Detect which cell encompasses the target text, then output its (X, Y) center coordinate. 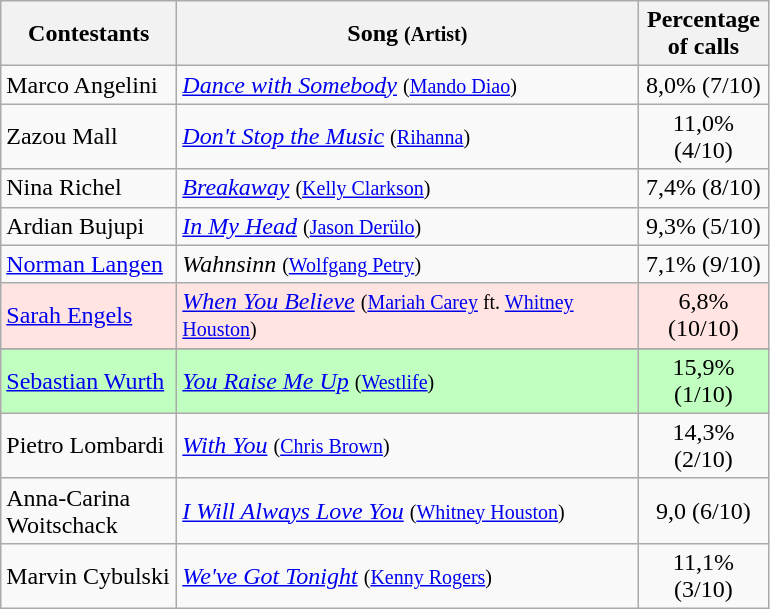
6,8% (10/10) (704, 316)
Sarah Engels (89, 316)
Zazou Mall (89, 136)
I Will Always Love You (Whitney Houston) (408, 510)
14,3% (2/10) (704, 446)
11,0% (4/10) (704, 136)
Breakaway (Kelly Clarkson) (408, 188)
15,9% (1/10) (704, 380)
Marco Angelini (89, 85)
Ardian Bujupi (89, 226)
Marvin Cybulski (89, 576)
With You (Chris Brown) (408, 446)
Anna-Carina Woitschack (89, 510)
We've Got Tonight (Kenny Rogers) (408, 576)
11,1% (3/10) (704, 576)
Wahnsinn (Wolfgang Petry) (408, 264)
Contestants (89, 34)
When You Believe (Mariah Carey ft. Whitney Houston) (408, 316)
Percentage of calls (704, 34)
8,0% (7/10) (704, 85)
9,3% (5/10) (704, 226)
Norman Langen (89, 264)
Dance with Somebody (Mando Diao) (408, 85)
7,1% (9/10) (704, 264)
Sebastian Wurth (89, 380)
7,4% (8/10) (704, 188)
9,0 (6/10) (704, 510)
Song (Artist) (408, 34)
Don't Stop the Music (Rihanna) (408, 136)
You Raise Me Up (Westlife) (408, 380)
Pietro Lombardi (89, 446)
Nina Richel (89, 188)
In My Head (Jason Derülo) (408, 226)
